Search for the cell housing the specified text and yield its (x, y) center coordinate. 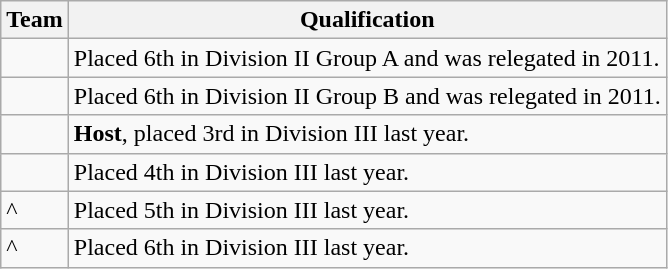
Placed 6th in Division II Group A and was relegated in 2011. (367, 58)
Placed 6th in Division II Group B and was relegated in 2011. (367, 96)
Placed 6th in Division III last year. (367, 248)
Host, placed 3rd in Division III last year. (367, 134)
Team (35, 20)
Placed 5th in Division III last year. (367, 210)
Placed 4th in Division III last year. (367, 172)
Qualification (367, 20)
